Extract the [x, y] coordinate from the center of the cell holding the provided text.  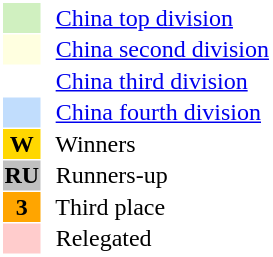
RU [22, 175]
China third division [156, 81]
Relegated [156, 239]
Winners [156, 144]
China top division [156, 18]
Third place [156, 207]
3 [22, 207]
Runners-up [156, 175]
China fourth division [156, 113]
China second division [156, 49]
W [22, 144]
